Identify which cell holds the provided text, then report its (x, y) central coordinate. 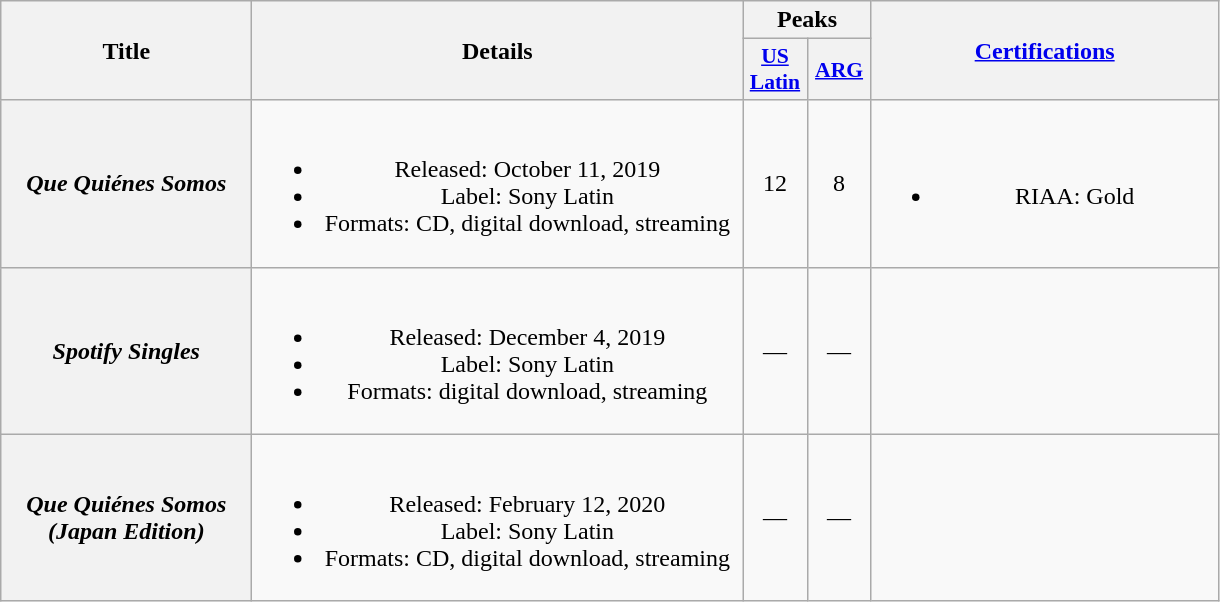
Released: December 4, 2019Label: Sony LatinFormats: digital download, streaming (498, 350)
Peaks (807, 20)
12 (775, 184)
USLatin (775, 70)
Certifications (1044, 50)
Title (126, 50)
ARG (839, 70)
Details (498, 50)
Spotify Singles (126, 350)
Que Quiénes Somos (Japan Edition) (126, 518)
RIAA: Gold (1044, 184)
Released: February 12, 2020Label: Sony LatinFormats: CD, digital download, streaming (498, 518)
8 (839, 184)
Que Quiénes Somos (126, 184)
Released: October 11, 2019Label: Sony LatinFormats: CD, digital download, streaming (498, 184)
